Pinpoint the cell where the given text exists, returning its [x, y] midpoint coordinate. 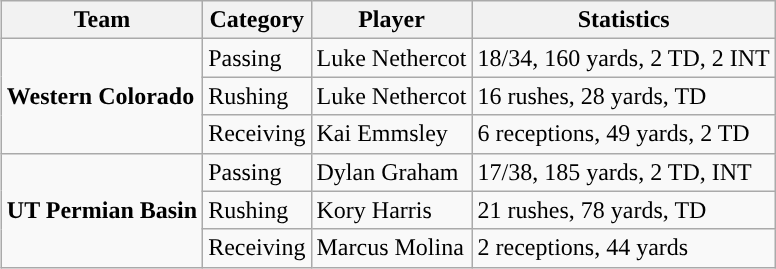
Western Colorado [102, 96]
Kory Harris [392, 210]
2 receptions, 44 yards [624, 248]
16 rushes, 28 yards, TD [624, 96]
Kai Emmsley [392, 134]
6 receptions, 49 yards, 2 TD [624, 134]
Marcus Molina [392, 248]
UT Permian Basin [102, 210]
17/38, 185 yards, 2 TD, INT [624, 172]
21 rushes, 78 yards, TD [624, 210]
18/34, 160 yards, 2 TD, 2 INT [624, 58]
Category [257, 20]
Player [392, 20]
Statistics [624, 20]
Dylan Graham [392, 172]
Team [102, 20]
